Search for the cell housing the specified text and yield its (x, y) center coordinate. 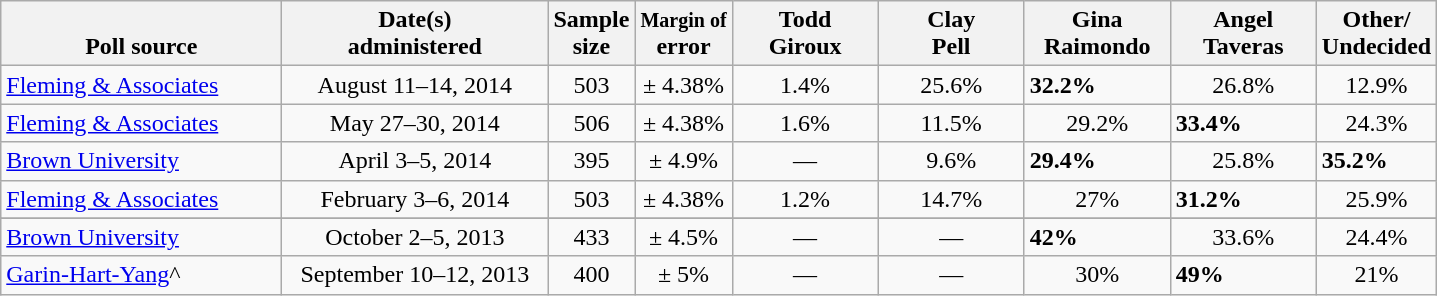
49% (1243, 275)
Poll source (142, 34)
12.9% (1376, 85)
395 (592, 161)
February 3–6, 2014 (415, 199)
± 5% (684, 275)
33.4% (1243, 123)
42% (1097, 237)
31.2% (1243, 199)
9.6% (951, 161)
AngelTaveras (1243, 34)
GinaRaimondo (1097, 34)
21% (1376, 275)
26.8% (1243, 85)
25.9% (1376, 199)
29.4% (1097, 161)
433 (592, 237)
Garin-Hart-Yang^ (142, 275)
1.2% (805, 199)
May 27–30, 2014 (415, 123)
33.6% (1243, 237)
± 4.5% (684, 237)
April 3–5, 2014 (415, 161)
25.6% (951, 85)
29.2% (1097, 123)
24.3% (1376, 123)
ClayPell (951, 34)
25.8% (1243, 161)
September 10–12, 2013 (415, 275)
Date(s)administered (415, 34)
24.4% (1376, 237)
32.2% (1097, 85)
27% (1097, 199)
Margin oferror (684, 34)
11.5% (951, 123)
35.2% (1376, 161)
1.4% (805, 85)
14.7% (951, 199)
Other/Undecided (1376, 34)
400 (592, 275)
30% (1097, 275)
± 4.9% (684, 161)
Samplesize (592, 34)
1.6% (805, 123)
ToddGiroux (805, 34)
August 11–14, 2014 (415, 85)
506 (592, 123)
October 2–5, 2013 (415, 237)
